Find where the given text appears and provide that cell's center as (X, Y) coordinate. 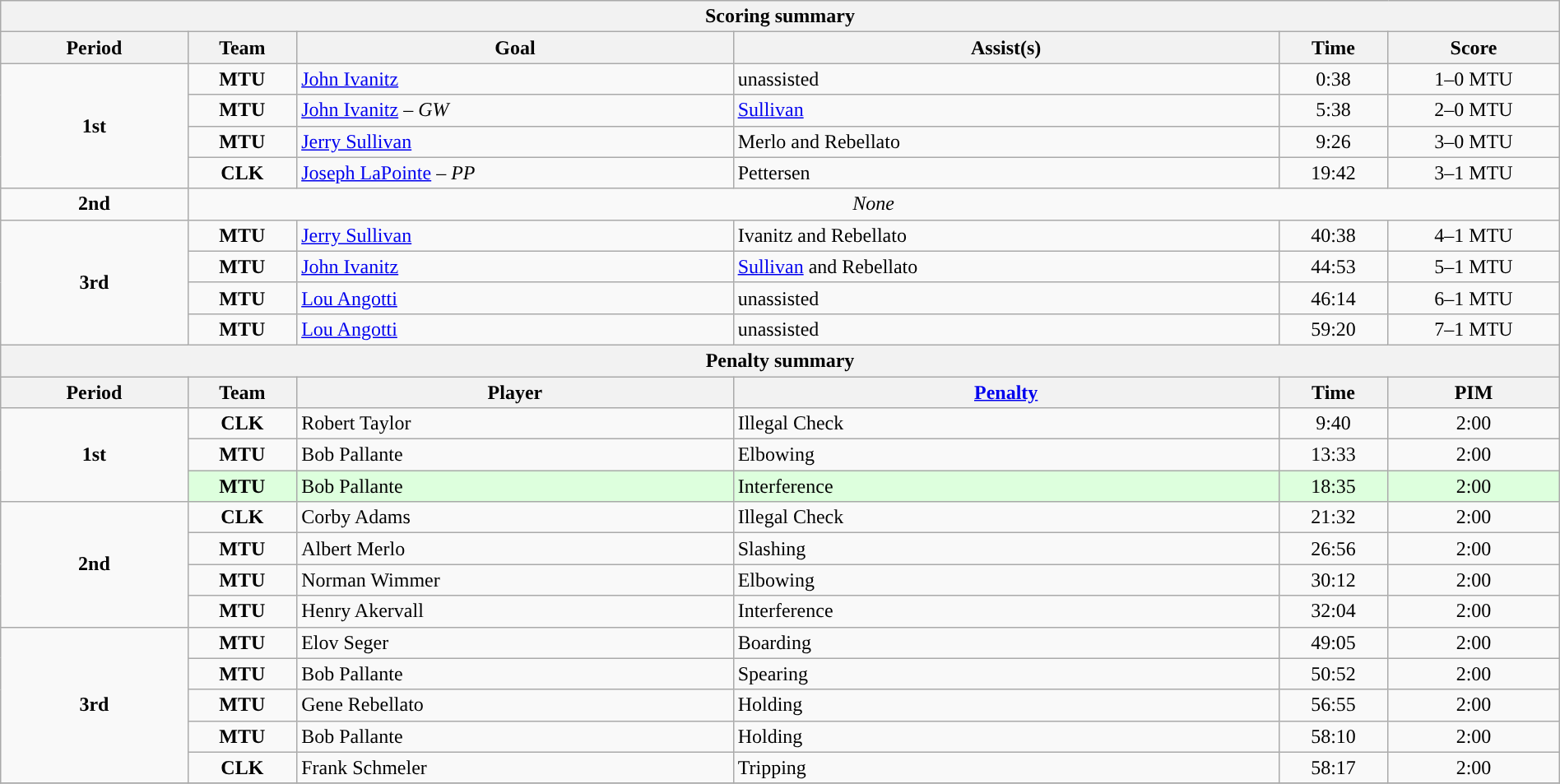
5:38 (1333, 110)
26:56 (1333, 549)
Sullivan (1005, 110)
40:38 (1333, 235)
9:40 (1333, 424)
7–1 MTU (1474, 329)
Merlo and Rebellato (1005, 141)
Penalty summary (780, 360)
Ivanitz and Rebellato (1005, 235)
Corby Adams (515, 517)
32:04 (1333, 611)
Scoring summary (780, 16)
Assist(s) (1005, 48)
Joseph LaPointe – PP (515, 173)
Frank Schmeler (515, 768)
PIM (1474, 392)
59:20 (1333, 329)
Norman Wimmer (515, 580)
John Ivanitz – GW (515, 110)
6–1 MTU (1474, 298)
Henry Akervall (515, 611)
44:53 (1333, 267)
Boarding (1005, 643)
4–1 MTU (1474, 235)
58:10 (1333, 736)
21:32 (1333, 517)
Score (1474, 48)
18:35 (1333, 486)
Player (515, 392)
50:52 (1333, 674)
46:14 (1333, 298)
None (874, 204)
49:05 (1333, 643)
Pettersen (1005, 173)
56:55 (1333, 705)
Gene Rebellato (515, 705)
30:12 (1333, 580)
5–1 MTU (1474, 267)
Sullivan and Rebellato (1005, 267)
0:38 (1333, 79)
Robert Taylor (515, 424)
13:33 (1333, 455)
Albert Merlo (515, 549)
Elov Seger (515, 643)
Penalty (1005, 392)
3–1 MTU (1474, 173)
19:42 (1333, 173)
58:17 (1333, 768)
Slashing (1005, 549)
9:26 (1333, 141)
Tripping (1005, 768)
3–0 MTU (1474, 141)
2–0 MTU (1474, 110)
Spearing (1005, 674)
Goal (515, 48)
1–0 MTU (1474, 79)
